Return the [x, y] coordinate for the center point of the cell that contains the specified text.  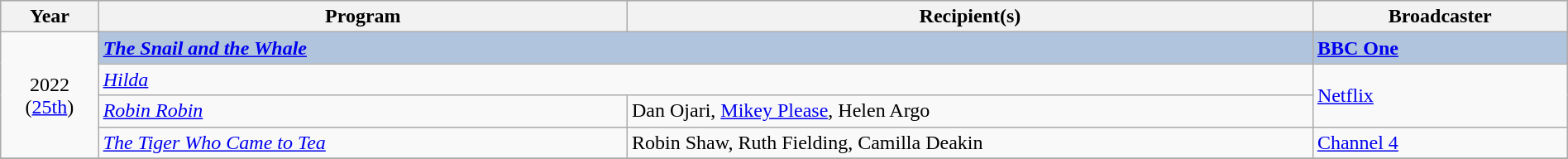
Hilda [705, 79]
2022(25th) [50, 95]
Robin Robin [362, 111]
Broadcaster [1440, 17]
Netflix [1440, 95]
Dan Ojari, Mikey Please, Helen Argo [971, 111]
The Snail and the Whale [705, 48]
Channel 4 [1440, 142]
The Tiger Who Came to Tea [362, 142]
Year [50, 17]
Robin Shaw, Ruth Fielding, Camilla Deakin [971, 142]
BBC One [1440, 48]
Program [362, 17]
Recipient(s) [971, 17]
